Search for the cell housing the specified text and yield its (x, y) center coordinate. 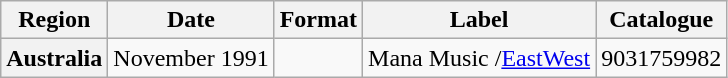
November 1991 (191, 58)
Format (318, 20)
Region (54, 20)
Mana Music /EastWest (480, 58)
Australia (54, 58)
Catalogue (662, 20)
Date (191, 20)
Label (480, 20)
9031759982 (662, 58)
